Pinpoint the cell where the given text exists, returning its [x, y] midpoint coordinate. 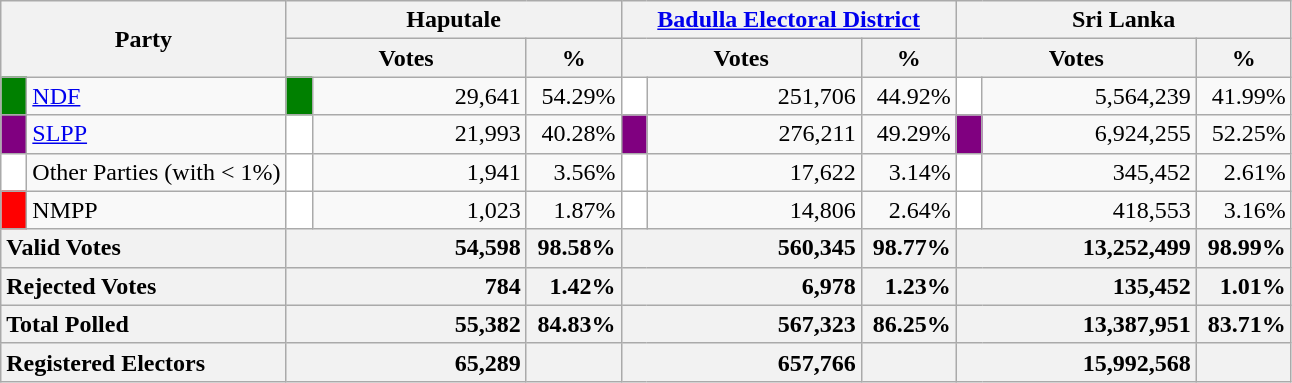
3.16% [1244, 210]
Rejected Votes [144, 286]
2.61% [1244, 172]
6,978 [741, 286]
52.25% [1244, 134]
345,452 [1089, 172]
Badulla Electoral District [788, 20]
Haputale [454, 20]
40.28% [574, 134]
NDF [156, 96]
NMPP [156, 210]
84.83% [574, 324]
1.01% [1244, 286]
1,941 [419, 172]
135,452 [1076, 286]
86.25% [908, 324]
1,023 [419, 210]
83.71% [1244, 324]
98.99% [1244, 248]
567,323 [741, 324]
Other Parties (with < 1%) [156, 172]
6,924,255 [1089, 134]
560,345 [741, 248]
5,564,239 [1089, 96]
13,252,499 [1076, 248]
54.29% [574, 96]
65,289 [406, 362]
784 [406, 286]
3.14% [908, 172]
13,387,951 [1076, 324]
1.42% [574, 286]
1.87% [574, 210]
Party [144, 39]
44.92% [908, 96]
14,806 [754, 210]
2.64% [908, 210]
418,553 [1089, 210]
Sri Lanka [1124, 20]
SLPP [156, 134]
251,706 [754, 96]
98.58% [574, 248]
41.99% [1244, 96]
15,992,568 [1076, 362]
98.77% [908, 248]
657,766 [741, 362]
Registered Electors [144, 362]
54,598 [406, 248]
29,641 [419, 96]
Total Polled [144, 324]
17,622 [754, 172]
1.23% [908, 286]
3.56% [574, 172]
49.29% [908, 134]
21,993 [419, 134]
Valid Votes [144, 248]
55,382 [406, 324]
276,211 [754, 134]
